Search for the cell housing the specified text and yield its [X, Y] center coordinate. 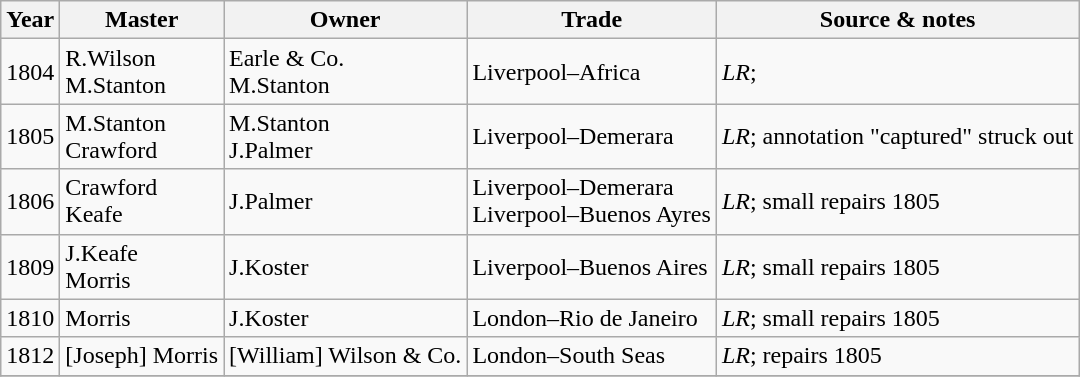
Liverpool–Africa [592, 72]
LR; repairs 1805 [898, 356]
LR; annotation "captured" struck out [898, 136]
J.KeafeMorris [142, 266]
LR; [898, 72]
CrawfordKeafe [142, 202]
1806 [30, 202]
London–Rio de Janeiro [592, 318]
[Joseph] Morris [142, 356]
R.WilsonM.Stanton [142, 72]
Year [30, 20]
Owner [346, 20]
Morris [142, 318]
1805 [30, 136]
Trade [592, 20]
London–South Seas [592, 356]
Earle & Co.M.Stanton [346, 72]
Source & notes [898, 20]
[William] Wilson & Co. [346, 356]
1812 [30, 356]
1804 [30, 72]
M.StantonCrawford [142, 136]
1809 [30, 266]
Liverpool–Demerara [592, 136]
J.Palmer [346, 202]
1810 [30, 318]
Liverpool–Buenos Aires [592, 266]
Master [142, 20]
Liverpool–DemeraraLiverpool–Buenos Ayres [592, 202]
M.StantonJ.Palmer [346, 136]
